Return the [X, Y] coordinate for the center point of the cell that contains the specified text.  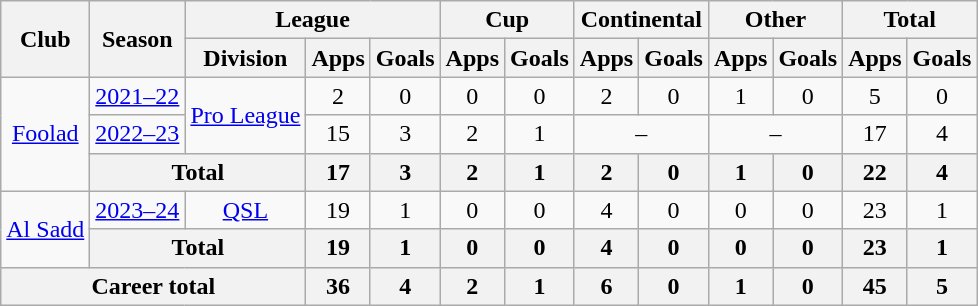
2021–22 [138, 96]
QSL [246, 210]
22 [875, 172]
Club [46, 39]
Other [775, 20]
Pro League [246, 115]
Continental [641, 20]
45 [875, 286]
Career total [154, 286]
Season [138, 39]
6 [606, 286]
Foolad [46, 134]
Division [246, 58]
2022–23 [138, 134]
15 [338, 134]
League [312, 20]
36 [338, 286]
Cup [507, 20]
Al Sadd [46, 229]
2023–24 [138, 210]
